Return [x, y] of the center of cell containing provided text 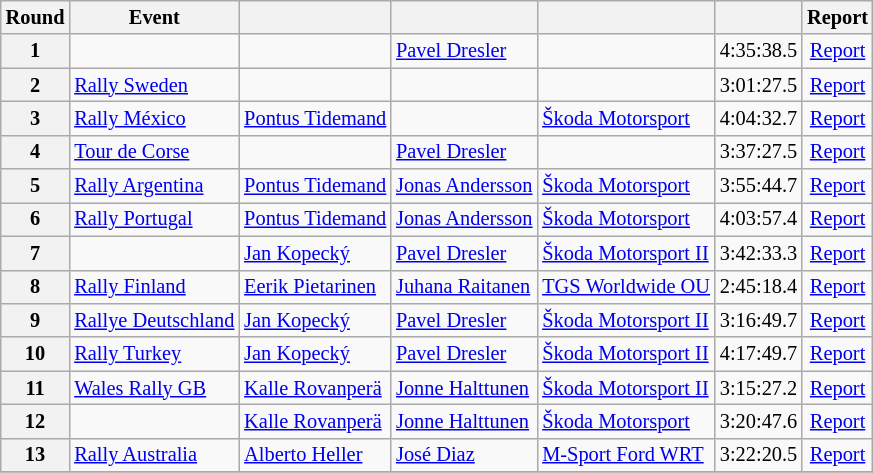
4:17:49.7 [758, 354]
Event [154, 17]
11 [36, 388]
Wales Rally GB [154, 388]
3:22:20.5 [758, 455]
3:37:27.5 [758, 152]
3:20:47.6 [758, 421]
3:42:33.3 [758, 253]
Juhana Raitanen [464, 287]
2:45:18.4 [758, 287]
Rally Turkey [154, 354]
Rally Argentina [154, 186]
3:55:44.7 [758, 186]
10 [36, 354]
4:04:32.7 [758, 118]
3:16:49.7 [758, 320]
Round [36, 17]
M-Sport Ford WRT [626, 455]
Alberto Heller [315, 455]
Eerik Pietarinen [315, 287]
Tour de Corse [154, 152]
3:15:27.2 [758, 388]
5 [36, 186]
1 [36, 51]
Rallye Deutschland [154, 320]
6 [36, 219]
3:01:27.5 [758, 85]
José Diaz [464, 455]
4:03:57.4 [758, 219]
2 [36, 85]
Rally Sweden [154, 85]
13 [36, 455]
8 [36, 287]
9 [36, 320]
4 [36, 152]
3 [36, 118]
12 [36, 421]
4:35:38.5 [758, 51]
Rally Finland [154, 287]
Rally Australia [154, 455]
Rally Portugal [154, 219]
7 [36, 253]
Rally México [154, 118]
TGS Worldwide OU [626, 287]
